Return the [X, Y] coordinate for the center point of the cell that contains the specified text.  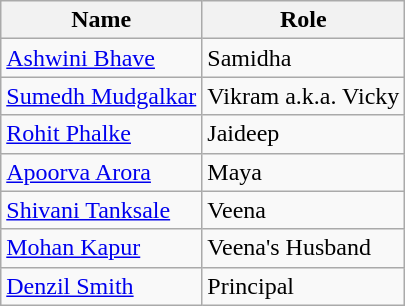
Rohit Phalke [102, 134]
Jaideep [304, 134]
Vikram a.k.a. Vicky [304, 96]
Apoorva Arora [102, 172]
Sumedh Mudgalkar [102, 96]
Mohan Kapur [102, 248]
Principal [304, 286]
Shivani Tanksale [102, 210]
Veena [304, 210]
Name [102, 20]
Denzil Smith [102, 286]
Role [304, 20]
Veena's Husband [304, 248]
Samidha [304, 58]
Ashwini Bhave [102, 58]
Maya [304, 172]
